Capture the cell that displays the provided text and extract its [x, y] central coordinate. 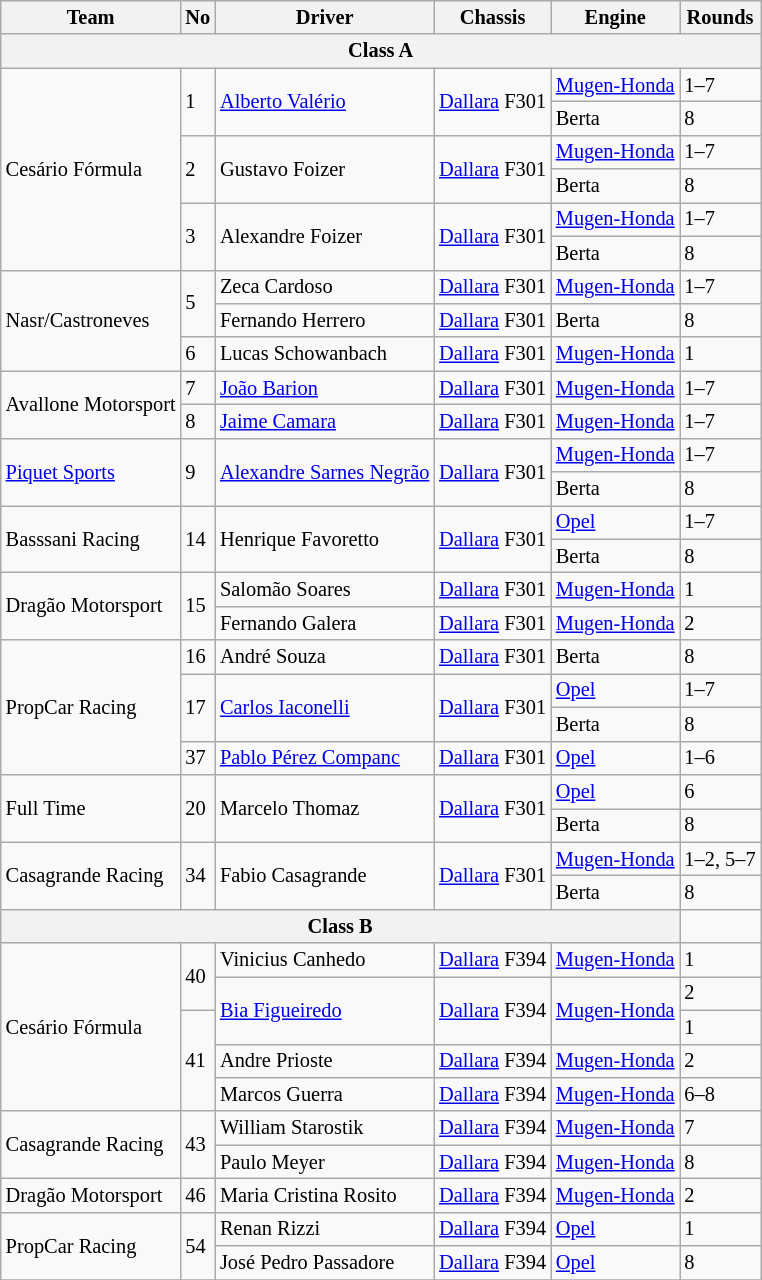
1–2, 5–7 [720, 859]
Henrique Favoretto [324, 538]
15 [198, 606]
Alexandre Sarnes Negrão [324, 472]
16 [198, 657]
Bia Figueiredo [324, 1010]
João Barion [324, 388]
34 [198, 876]
14 [198, 538]
André Souza [324, 657]
Class B [340, 926]
Alberto Valério [324, 102]
46 [198, 1195]
54 [198, 1246]
17 [198, 706]
Renan Rizzi [324, 1229]
6–8 [720, 1094]
Engine [616, 17]
Lucas Schowanbach [324, 354]
37 [198, 758]
Zeca Cardoso [324, 287]
William Starostik [324, 1128]
Full Time [91, 808]
Piquet Sports [91, 472]
Class A [381, 51]
Pablo Pérez Companc [324, 758]
Basssani Racing [91, 538]
Jaime Camara [324, 421]
40 [198, 976]
José Pedro Passadore [324, 1263]
Salomão Soares [324, 589]
5 [198, 304]
Marcelo Thomaz [324, 808]
Maria Cristina Rosito [324, 1195]
Paulo Meyer [324, 1162]
No [198, 17]
Driver [324, 17]
Andre Prioste [324, 1061]
Marcos Guerra [324, 1094]
Gustavo Foizer [324, 168]
Chassis [492, 17]
Vinicius Canhedo [324, 960]
Fernando Galera [324, 623]
Avallone Motorsport [91, 404]
Alexandre Foizer [324, 236]
Rounds [720, 17]
1–6 [720, 758]
Nasr/Castroneves [91, 320]
Fernando Herrero [324, 320]
20 [198, 808]
Carlos Iaconelli [324, 706]
Fabio Casagrande [324, 876]
Team [91, 17]
9 [198, 472]
41 [198, 1060]
3 [198, 236]
43 [198, 1144]
